Provide the [x, y] coordinate of the cell's center where the given text is located.  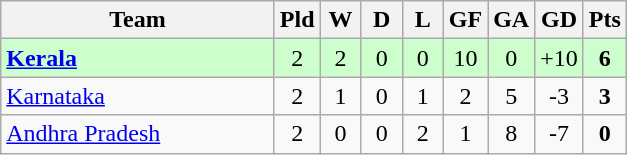
GD [560, 20]
D [382, 20]
GA [512, 20]
Pld [297, 20]
Andhra Pradesh [138, 134]
6 [604, 58]
8 [512, 134]
Karnataka [138, 96]
3 [604, 96]
-7 [560, 134]
Team [138, 20]
Pts [604, 20]
5 [512, 96]
W [340, 20]
-3 [560, 96]
10 [465, 58]
GF [465, 20]
Kerala [138, 58]
L [422, 20]
+10 [560, 58]
